Scan for the cell matching the given text and deliver its [X, Y] coordinate at center. 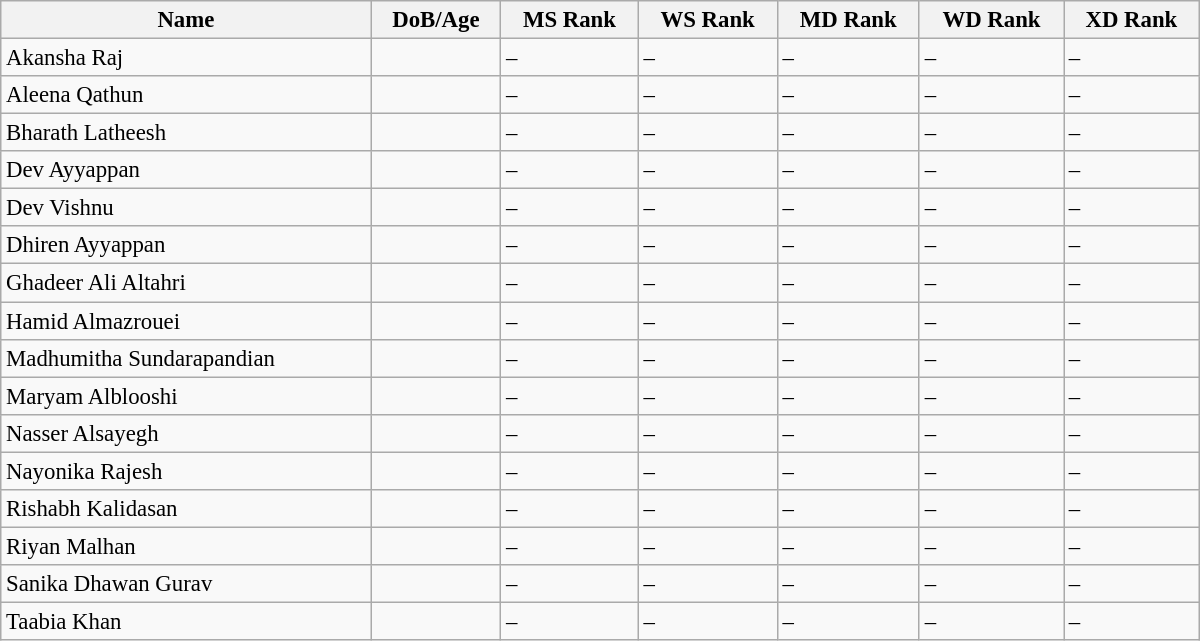
Riyan Malhan [186, 546]
Dhiren Ayyappan [186, 245]
Nayonika Rajesh [186, 471]
WD Rank [991, 20]
WS Rank [708, 20]
Madhumitha Sundarapandian [186, 358]
Akansha Raj [186, 58]
Name [186, 20]
Maryam Alblooshi [186, 396]
Aleena Qathun [186, 95]
Nasser Alsayegh [186, 433]
MD Rank [848, 20]
Taabia Khan [186, 621]
Dev Ayyappan [186, 170]
MS Rank [570, 20]
Rishabh Kalidasan [186, 509]
XD Rank [1132, 20]
Dev Vishnu [186, 208]
Ghadeer Ali Altahri [186, 283]
Sanika Dhawan Gurav [186, 584]
Bharath Latheesh [186, 133]
Hamid Almazrouei [186, 321]
DoB/Age [436, 20]
